Provide the (X, Y) coordinate of the cell's center where the given text is located.  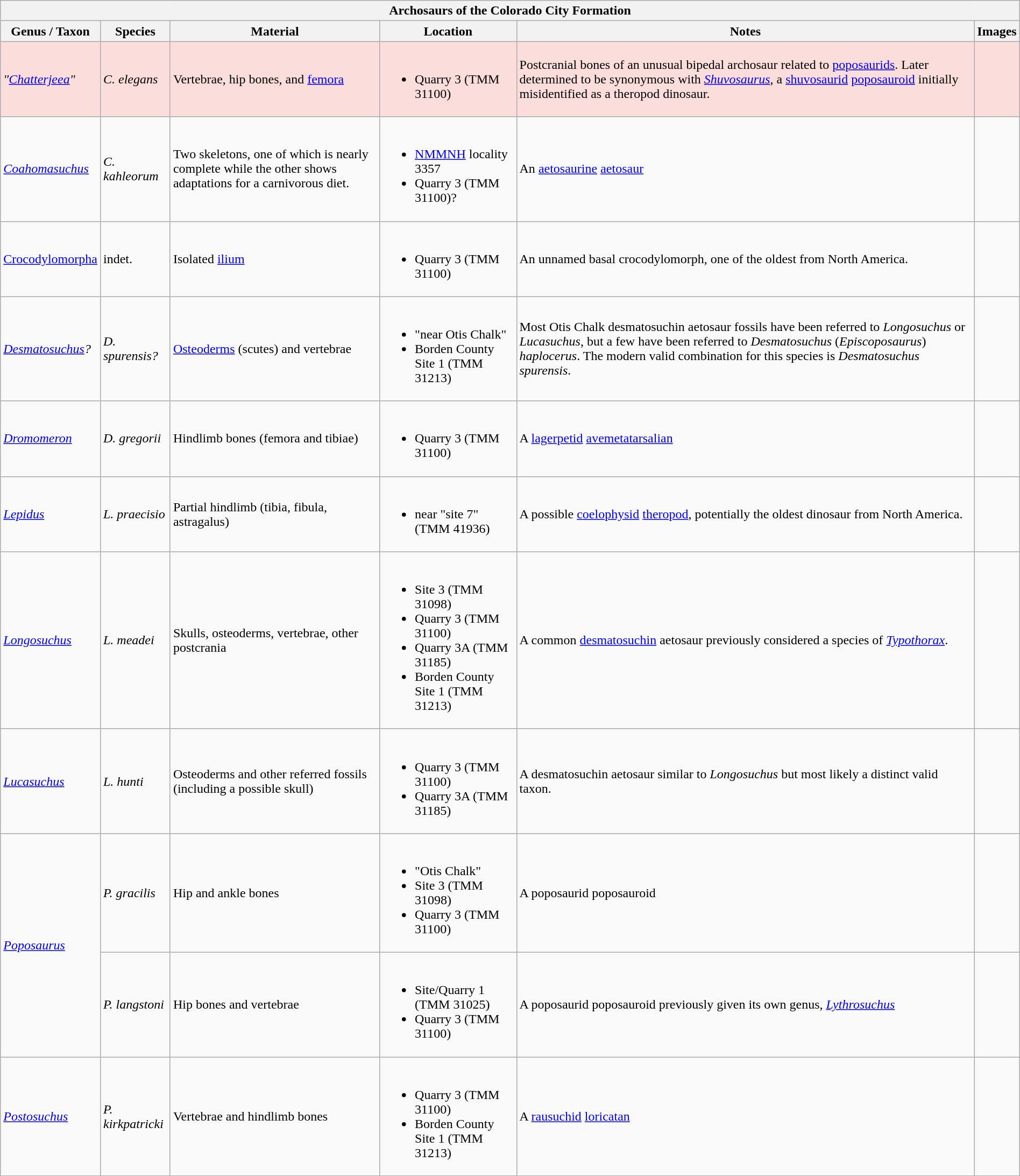
Images (997, 31)
D. spurensis? (135, 349)
Notes (746, 31)
A possible coelophysid theropod, potentially the oldest dinosaur from North America. (746, 514)
"Otis Chalk"Site 3 (TMM 31098)Quarry 3 (TMM 31100) (448, 892)
P. langstoni (135, 1004)
near "site 7" (TMM 41936) (448, 514)
A lagerpetid avemetatarsalian (746, 439)
L. meadei (135, 640)
L. praecisio (135, 514)
Osteoderms (scutes) and vertebrae (274, 349)
NMMNH locality 3357Quarry 3 (TMM 31100)? (448, 169)
A desmatosuchin aetosaur similar to Longosuchus but most likely a distinct valid taxon. (746, 781)
P. kirkpatricki (135, 1116)
indet. (135, 259)
Poposaurus (51, 945)
Desmatosuchus? (51, 349)
"Chatterjeea" (51, 79)
Lucasuchus (51, 781)
An unnamed basal crocodylomorph, one of the oldest from North America. (746, 259)
Postosuchus (51, 1116)
Archosaurs of the Colorado City Formation (510, 11)
C. kahleorum (135, 169)
L. hunti (135, 781)
Quarry 3 (TMM 31100)Quarry 3A (TMM 31185) (448, 781)
Skulls, osteoderms, vertebrae, other postcrania (274, 640)
A poposaurid poposauroid previously given its own genus, Lythrosuchus (746, 1004)
P. gracilis (135, 892)
A rausuchid loricatan (746, 1116)
Material (274, 31)
Quarry 3 (TMM 31100)Borden County Site 1 (TMM 31213) (448, 1116)
Hindlimb bones (femora and tibiae) (274, 439)
An aetosaurine aetosaur (746, 169)
Partial hindlimb (tibia, fibula, astragalus) (274, 514)
A common desmatosuchin aetosaur previously considered a species of Typothorax. (746, 640)
Hip and ankle bones (274, 892)
Location (448, 31)
Species (135, 31)
Site/Quarry 1 (TMM 31025)Quarry 3 (TMM 31100) (448, 1004)
Osteoderms and other referred fossils (including a possible skull) (274, 781)
Vertebrae, hip bones, and femora (274, 79)
A poposaurid poposauroid (746, 892)
Two skeletons, one of which is nearly complete while the other shows adaptations for a carnivorous diet. (274, 169)
Isolated ilium (274, 259)
Hip bones and vertebrae (274, 1004)
Coahomasuchus (51, 169)
Site 3 (TMM 31098)Quarry 3 (TMM 31100)Quarry 3A (TMM 31185)Borden County Site 1 (TMM 31213) (448, 640)
"near Otis Chalk"Borden County Site 1 (TMM 31213) (448, 349)
Vertebrae and hindlimb bones (274, 1116)
Genus / Taxon (51, 31)
C. elegans (135, 79)
Crocodylomorpha (51, 259)
D. gregorii (135, 439)
Lepidus (51, 514)
Dromomeron (51, 439)
Longosuchus (51, 640)
